For the text-containing cell, return its midpoint in (x, y) coordinate format. 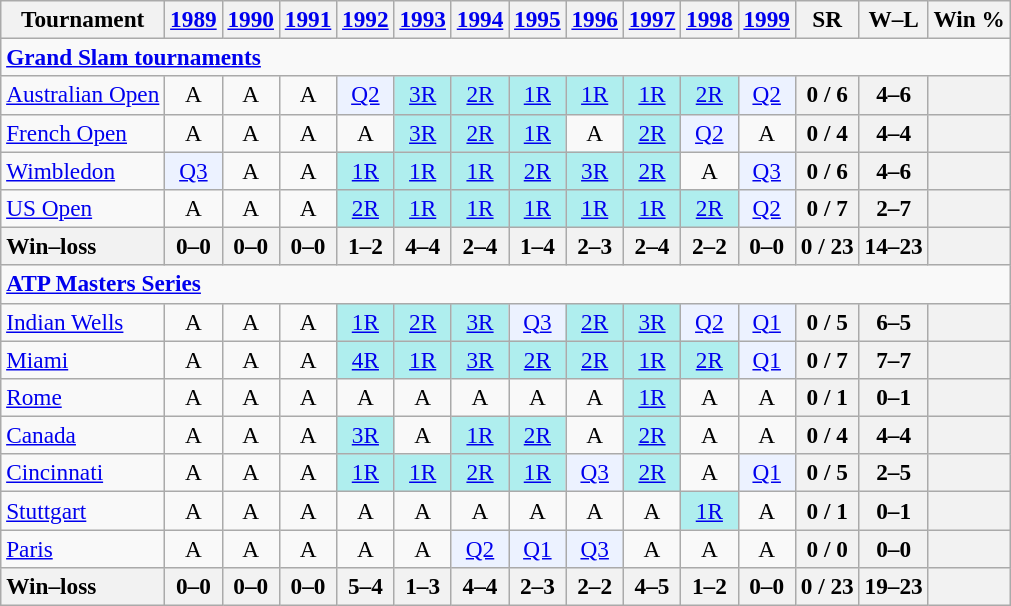
2–7 (894, 208)
Win % (969, 19)
Australian Open (83, 95)
1999 (766, 19)
4–5 (652, 586)
US Open (83, 208)
1998 (710, 19)
Miami (83, 359)
Paris (83, 548)
Stuttgart (83, 510)
Rome (83, 397)
1–4 (538, 246)
1991 (308, 19)
4R (366, 359)
Wimbledon (83, 170)
0 / 0 (827, 548)
SR (827, 19)
1996 (594, 19)
1995 (538, 19)
W–L (894, 19)
Grand Slam tournaments (506, 57)
19–23 (894, 586)
2–5 (894, 473)
14–23 (894, 246)
5–4 (366, 586)
1989 (194, 19)
Indian Wells (83, 322)
1994 (480, 19)
1–3 (422, 586)
Tournament (83, 19)
6–5 (894, 322)
French Open (83, 133)
1997 (652, 19)
Cincinnati (83, 473)
1992 (366, 19)
Canada (83, 435)
ATP Masters Series (506, 284)
1990 (250, 19)
7–7 (894, 359)
1993 (422, 19)
